Identify which cell holds the provided text, then report its (x, y) central coordinate. 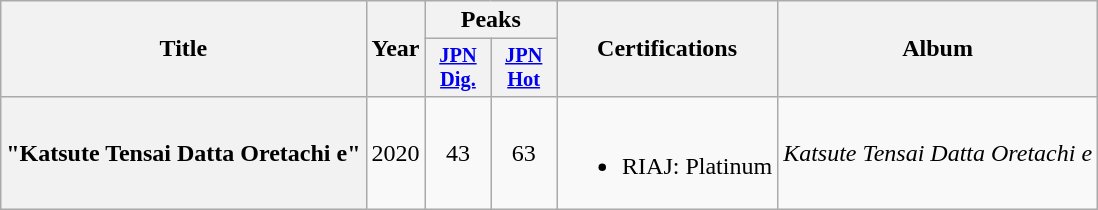
RIAJ: Platinum (668, 152)
Certifications (668, 49)
Album (938, 49)
2020 (396, 152)
Peaks (490, 20)
Year (396, 49)
JPNDig. (458, 68)
"Katsute Tensai Datta Oretachi e" (184, 152)
Title (184, 49)
63 (524, 152)
JPNHot (524, 68)
Katsute Tensai Datta Oretachi e (938, 152)
43 (458, 152)
